Extract the (x, y) coordinate from the center of the cell holding the provided text.  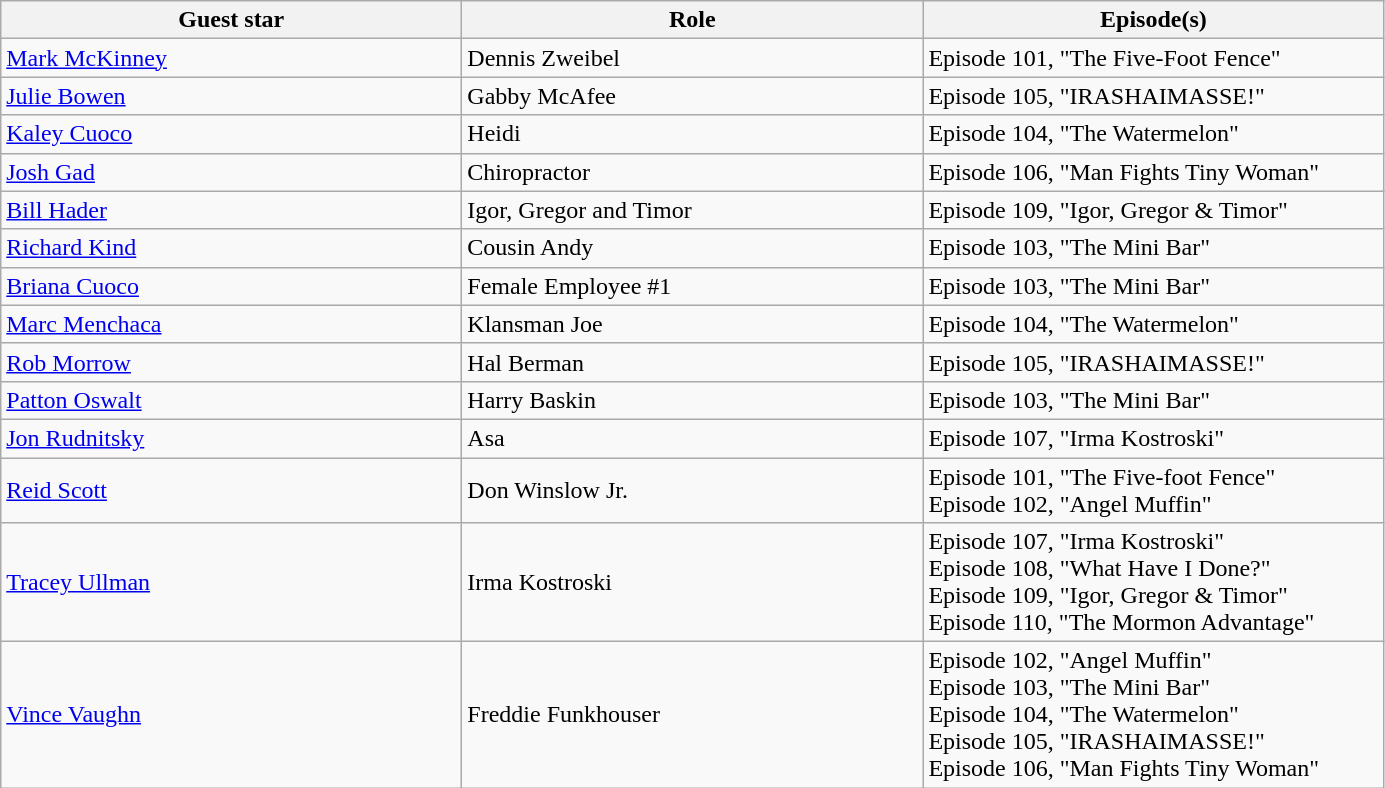
Episode 101, "The Five-foot Fence"Episode 102, "Angel Muffin" (1154, 490)
Igor, Gregor and Timor (692, 210)
Chiropractor (692, 172)
Bill Hader (232, 210)
Guest star (232, 20)
Tracey Ullman (232, 582)
Episode 106, "Man Fights Tiny Woman" (1154, 172)
Josh Gad (232, 172)
Irma Kostroski (692, 582)
Rob Morrow (232, 362)
Freddie Funkhouser (692, 715)
Asa (692, 438)
Episode 107, "Irma Kostroski"Episode 108, "What Have I Done?"Episode 109, "Igor, Gregor & Timor"Episode 110, "The Mormon Advantage" (1154, 582)
Episode 107, "Irma Kostroski" (1154, 438)
Episode 101, "The Five-Foot Fence" (1154, 58)
Julie Bowen (232, 96)
Episode(s) (1154, 20)
Jon Rudnitsky (232, 438)
Female Employee #1 (692, 286)
Vince Vaughn (232, 715)
Mark McKinney (232, 58)
Marc Menchaca (232, 324)
Don Winslow Jr. (692, 490)
Role (692, 20)
Richard Kind (232, 248)
Briana Cuoco (232, 286)
Episode 109, "Igor, Gregor & Timor" (1154, 210)
Kaley Cuoco (232, 134)
Reid Scott (232, 490)
Cousin Andy (692, 248)
Heidi (692, 134)
Klansman Joe (692, 324)
Dennis Zweibel (692, 58)
Patton Oswalt (232, 400)
Gabby McAfee (692, 96)
Hal Berman (692, 362)
Harry Baskin (692, 400)
Episode 102, "Angel Muffin"Episode 103, "The Mini Bar"Episode 104, "The Watermelon"Episode 105, "IRASHAIMASSE!"Episode 106, "Man Fights Tiny Woman" (1154, 715)
